Determine the [X, Y] coordinate at the center of the cell enclosing the given text.  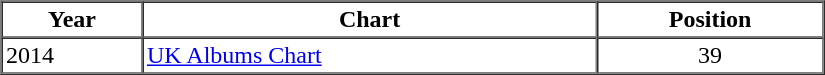
Year [72, 20]
UK Albums Chart [369, 56]
Chart [369, 20]
Position [710, 20]
39 [710, 56]
2014 [72, 56]
